Capture the cell that displays the provided text and extract its [X, Y] central coordinate. 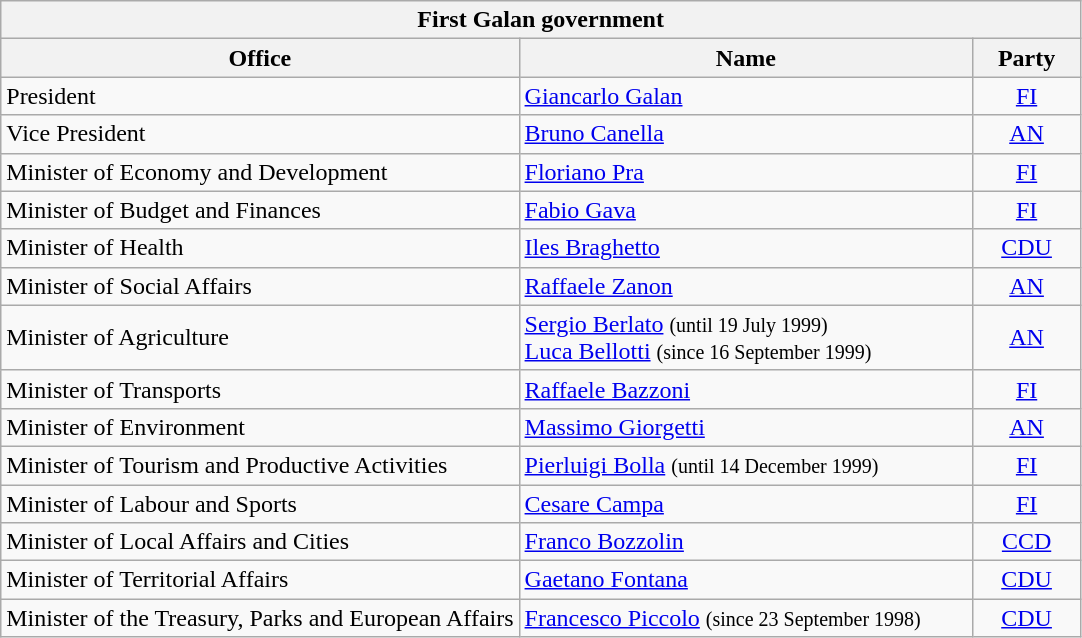
Minister of Economy and Development [260, 172]
Minister of Labour and Sports [260, 503]
Pierluigi Bolla (until 14 December 1999) [746, 465]
Minister of Agriculture [260, 338]
Sergio Berlato (until 19 July 1999)Luca Bellotti (since 16 September 1999) [746, 338]
Minister of Environment [260, 427]
Raffaele Zanon [746, 286]
Name [746, 58]
First Galan government [541, 20]
Floriano Pra [746, 172]
Massimo Giorgetti [746, 427]
Minister of Territorial Affairs [260, 580]
CCD [1027, 542]
Office [260, 58]
Minister of Health [260, 248]
Fabio Gava [746, 210]
Minister of Social Affairs [260, 286]
Minister of Transports [260, 389]
Minister of Budget and Finances [260, 210]
Minister of Tourism and Productive Activities [260, 465]
Cesare Campa [746, 503]
President [260, 96]
Bruno Canella [746, 134]
Minister of the Treasury, Parks and European Affairs [260, 618]
Giancarlo Galan [746, 96]
Vice President [260, 134]
Franco Bozzolin [746, 542]
Francesco Piccolo (since 23 September 1998) [746, 618]
Minister of Local Affairs and Cities [260, 542]
Party [1027, 58]
Iles Braghetto [746, 248]
Raffaele Bazzoni [746, 389]
Gaetano Fontana [746, 580]
